From the cell containing the given text, extract its center point as [x, y] coordinate. 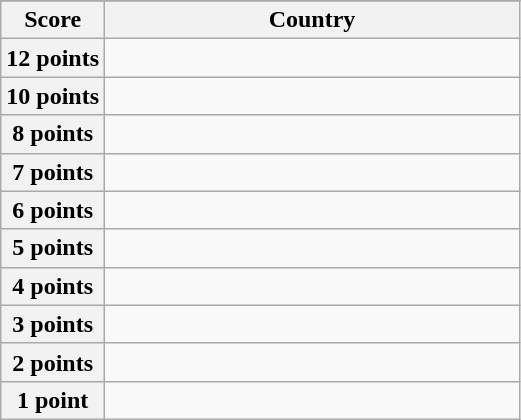
8 points [53, 134]
3 points [53, 324]
10 points [53, 96]
1 point [53, 400]
12 points [53, 58]
2 points [53, 362]
Country [312, 20]
5 points [53, 248]
7 points [53, 172]
6 points [53, 210]
4 points [53, 286]
Score [53, 20]
